Locate the cell with the specified text and output its (X, Y) center coordinate. 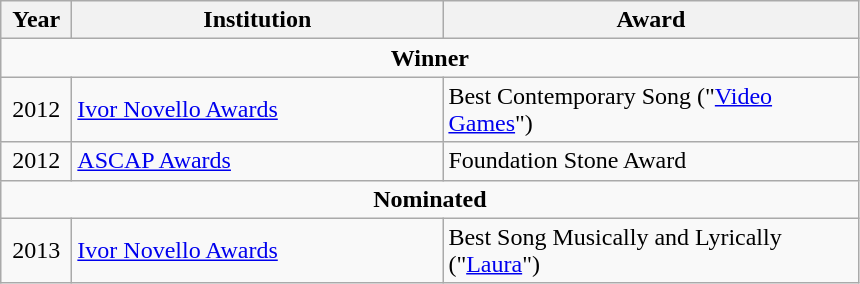
ASCAP Awards (258, 161)
Winner (430, 58)
Best Contemporary Song ("Video Games") (651, 110)
Institution (258, 20)
Foundation Stone Award (651, 161)
2013 (36, 250)
Award (651, 20)
Year (36, 20)
Best Song Musically and Lyrically ("Laura") (651, 250)
Nominated (430, 199)
